Identify which cell holds the provided text, then report its (X, Y) central coordinate. 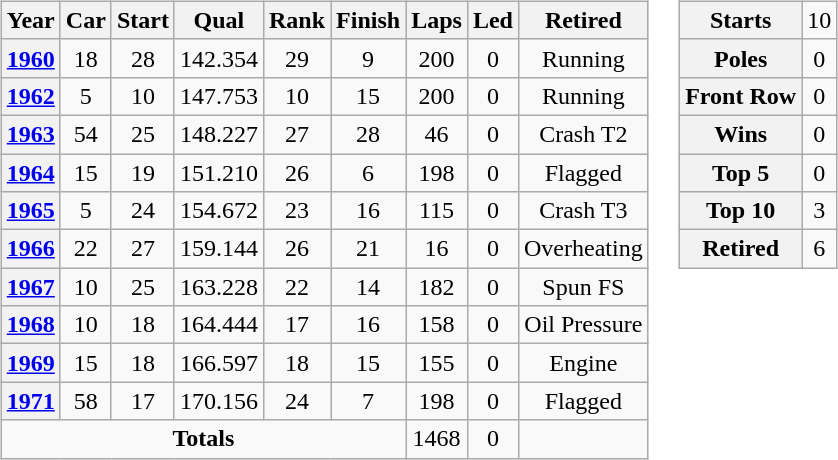
166.597 (218, 363)
29 (296, 58)
23 (296, 211)
54 (86, 134)
Top 10 (741, 211)
1968 (30, 325)
Led (492, 20)
Year (30, 20)
Rank (296, 20)
Poles (741, 58)
1468 (437, 439)
1965 (30, 211)
1963 (30, 134)
Start (142, 20)
Starts (741, 20)
Qual (218, 20)
1964 (30, 173)
Engine (583, 363)
58 (86, 401)
1967 (30, 287)
Crash T2 (583, 134)
154.672 (218, 211)
Car (86, 20)
1966 (30, 249)
142.354 (218, 58)
Crash T3 (583, 211)
158 (437, 325)
Totals (203, 439)
Front Row (741, 96)
19 (142, 173)
147.753 (218, 96)
Top 5 (741, 173)
170.156 (218, 401)
155 (437, 363)
1971 (30, 401)
182 (437, 287)
Finish (368, 20)
159.144 (218, 249)
Oil Pressure (583, 325)
Spun FS (583, 287)
115 (437, 211)
Wins (741, 134)
1960 (30, 58)
148.227 (218, 134)
1962 (30, 96)
46 (437, 134)
163.228 (218, 287)
14 (368, 287)
9 (368, 58)
Laps (437, 20)
164.444 (218, 325)
7 (368, 401)
151.210 (218, 173)
3 (820, 211)
21 (368, 249)
1969 (30, 363)
Overheating (583, 249)
